Output the [X, Y] coordinate of the center of the cell containing the given text.  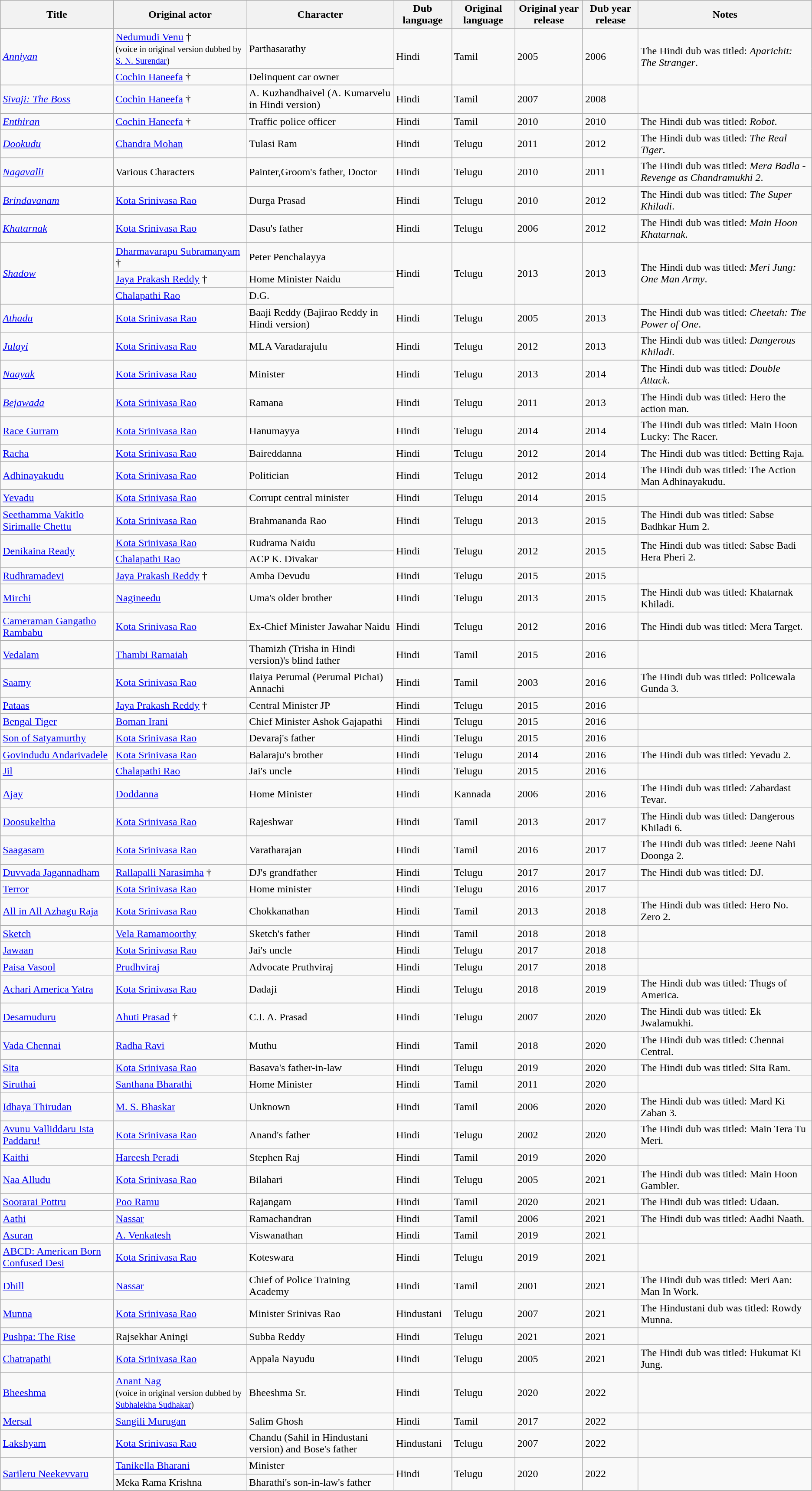
Bengal Tiger [57, 722]
Chief of Police Training Academy [320, 1286]
The Hindi dub was titled: Jeene Nahi Doonga 2. [725, 850]
Saamy [57, 683]
Shadow [57, 273]
Nagavalli [57, 172]
Chandra Mohan [180, 144]
Tulasi Ram [320, 144]
Dookudu [57, 144]
Various Characters [180, 172]
Avunu Valliddaru Ista Paddaru! [57, 1135]
Original year release [549, 15]
Meka Rama Krishna [180, 1482]
Achari America Yatra [57, 989]
Ahuti Prasad † [180, 1017]
Sketch's father [320, 934]
Anniyan [57, 57]
Aathi [57, 1219]
Home minister [320, 889]
Appala Nayudu [320, 1359]
Terror [57, 889]
Stephen Raj [320, 1157]
Parthasarathy [320, 49]
Notes [725, 15]
Santhana Bharathi [180, 1085]
The Hindi dub was titled: Policewala Gunda 3. [725, 683]
Soorarai Pottru [57, 1202]
The Hindi dub was titled: The Action Man Adhinayakudu. [725, 475]
The Hindi dub was titled: The Real Tiger. [725, 144]
Painter,Groom's father, Doctor [320, 172]
Paisa Vasool [57, 967]
The Hindustani dub was titled: Rowdy Munna. [725, 1314]
Idhaya Thirudan [57, 1107]
The Hindi dub was titled: Robot. [725, 121]
Home Minister Naidu [320, 279]
Thambi Ramaiah [180, 654]
The Hindi dub was titled: Mard Ki Zaban 3. [725, 1107]
Athadu [57, 318]
Hareesh Peradi [180, 1157]
Politician [320, 475]
All in All Azhagu Raja [57, 911]
The Hindi dub was titled: Main Hoon Khatarnak. [725, 228]
Son of Satyamurthy [57, 738]
Dhill [57, 1286]
The Hindi dub was titled: Meri Aan: Man In Work. [725, 1286]
Muthu [320, 1045]
Siruthai [57, 1085]
The Hindi dub was titled: Hero No. Zero 2. [725, 911]
Varatharajan [320, 850]
ABCD: American Born Confused Desi [57, 1257]
The Hindi dub was titled: Sita Ram. [725, 1068]
ACP K. Divakar [320, 559]
Asuran [57, 1235]
Dub language [422, 15]
Tanikella Bharani [180, 1466]
Rajangam [320, 1202]
The Hindi dub was titled: Dangerous Khiladi 6. [725, 822]
Ilaiya Perumal (Perumal Pichai) Annachi [320, 683]
M. S. Bhaskar [180, 1107]
Sarileru Neekevvaru [57, 1474]
Munna [57, 1314]
A. Kuzhandhaivel (A. Kumarvelu in Hindi version) [320, 99]
Corrupt central minister [320, 498]
Khatarnak [57, 228]
Nagineedu [180, 598]
The Hindi dub was titled: Mera Badla - Revenge as Chandramukhi 2. [725, 172]
Baaji Reddy (Bajirao Reddy in Hindi version) [320, 318]
Vada Chennai [57, 1045]
The Hindi dub was titled: Sabse Badi Hera Pheri 2. [725, 551]
Dub year release [610, 15]
Govindudu Andarivadele [57, 755]
The Hindi dub was titled: Thugs of America. [725, 989]
Bharathi's son-in-law's father [320, 1482]
Chokkanathan [320, 911]
The Hindi dub was titled: Betting Raja. [725, 453]
A. Venkatesh [180, 1235]
Brahmananda Rao [320, 521]
Title [57, 15]
Mersal [57, 1421]
Yevadu [57, 498]
2001 [549, 1286]
Bilahari [320, 1180]
Bheeshma [57, 1393]
Central Minister JP [320, 705]
Vedalam [57, 654]
The Hindi dub was titled: Double Attack. [725, 375]
Saagasam [57, 850]
The Hindi dub was titled: Hukumat Ki Jung. [725, 1359]
The Hindi dub was titled: Udaan. [725, 1202]
Jil [57, 771]
Adhinayakudu [57, 475]
Vela Ramamoorthy [180, 934]
2003 [549, 683]
The Hindi dub was titled: Dangerous Khiladi. [725, 346]
Desamuduru [57, 1017]
Naayak [57, 375]
MLA Varadarajulu [320, 346]
Ex-Chief Minister Jawahar Naidu [320, 626]
Rajeshwar [320, 822]
The Hindi dub was titled: Aparichit: The Stranger. [725, 57]
Koteswara [320, 1257]
The Hindi dub was titled: Meri Jung: One Man Army. [725, 273]
Traffic police officer [320, 121]
Dharmavarapu Subramanyam † [180, 257]
The Hindi dub was titled: Main Hoon Gambler. [725, 1180]
Ramachandran [320, 1219]
Unknown [320, 1107]
The Hindi dub was titled: Main Hoon Lucky: The Racer. [725, 431]
Character [320, 15]
The Hindi dub was titled: Main Tera Tu Meri. [725, 1135]
Brindavanam [57, 200]
Rudrama Naidu [320, 543]
Balaraju's brother [320, 755]
The Hindi dub was titled: Mera Target. [725, 626]
Rudhramadevi [57, 576]
Sita [57, 1068]
Rajsekhar Aningi [180, 1336]
Race Gurram [57, 431]
Rallapalli Narasimha † [180, 872]
2002 [549, 1135]
Sangili Murugan [180, 1421]
The Hindi dub was titled: The Super Khiladi. [725, 200]
DJ's grandfather [320, 872]
Chief Minister Ashok Gajapathi [320, 722]
The Hindi dub was titled: Zabardast Tevar. [725, 794]
Doddanna [180, 794]
Nedumudi Venu †(voice in original version dubbed by S. N. Surendar) [180, 49]
Pushpa: The Rise [57, 1336]
Jawaan [57, 950]
C.I. A. Prasad [320, 1017]
Advocate Pruthviraj [320, 967]
Original language [483, 15]
Anand's father [320, 1135]
Kannada [483, 794]
Hanumayya [320, 431]
Seethamma Vakitlo Sirimalle Chettu [57, 521]
The Hindi dub was titled: Chennai Central. [725, 1045]
Viswanathan [320, 1235]
Duvvada Jagannadham [57, 872]
2008 [610, 99]
Kaithi [57, 1157]
The Hindi dub was titled: DJ. [725, 872]
Lakshyam [57, 1444]
Uma's older brother [320, 598]
The Hindi dub was titled: Khatarnak Khiladi. [725, 598]
Cameraman Gangatho Rambabu [57, 626]
Durga Prasad [320, 200]
Ramana [320, 403]
Original actor [180, 15]
Basava's father-in-law [320, 1068]
Naa Alludu [57, 1180]
Boman Irani [180, 722]
Sivaji: The Boss [57, 99]
Thamizh (Trisha in Hindi version)'s blind father [320, 654]
Bheeshma Sr. [320, 1393]
Devaraj's father [320, 738]
Delinquent car owner [320, 77]
Dadaji [320, 989]
Mirchi [57, 598]
Subba Reddy [320, 1336]
Ajay [57, 794]
Dasu's father [320, 228]
Julayi [57, 346]
Bejawada [57, 403]
D.G. [320, 295]
The Hindi dub was titled: Yevadu 2. [725, 755]
Minister Srinivas Rao [320, 1314]
Poo Ramu [180, 1202]
Prudhviraj [180, 967]
Salim Ghosh [320, 1421]
The Hindi dub was titled: Cheetah: The Power of One. [725, 318]
Sketch [57, 934]
Chandu (Sahil in Hindustani version) and Bose's father [320, 1444]
The Hindi dub was titled: Aadhi Naath. [725, 1219]
Racha [57, 453]
Doosukeltha [57, 822]
Enthiran [57, 121]
Denikaina Ready [57, 551]
Baireddanna [320, 453]
Anant Nag(voice in original version dubbed by Subhalekha Sudhakar) [180, 1393]
The Hindi dub was titled: Ek Jwalamukhi. [725, 1017]
The Hindi dub was titled: Sabse Badhkar Hum 2. [725, 521]
Chatrapathi [57, 1359]
Pataas [57, 705]
Radha Ravi [180, 1045]
The Hindi dub was titled: Hero the action man. [725, 403]
Amba Devudu [320, 576]
Peter Penchalayya [320, 257]
